Extract the (X, Y) coordinate from the center of the cell holding the provided text.  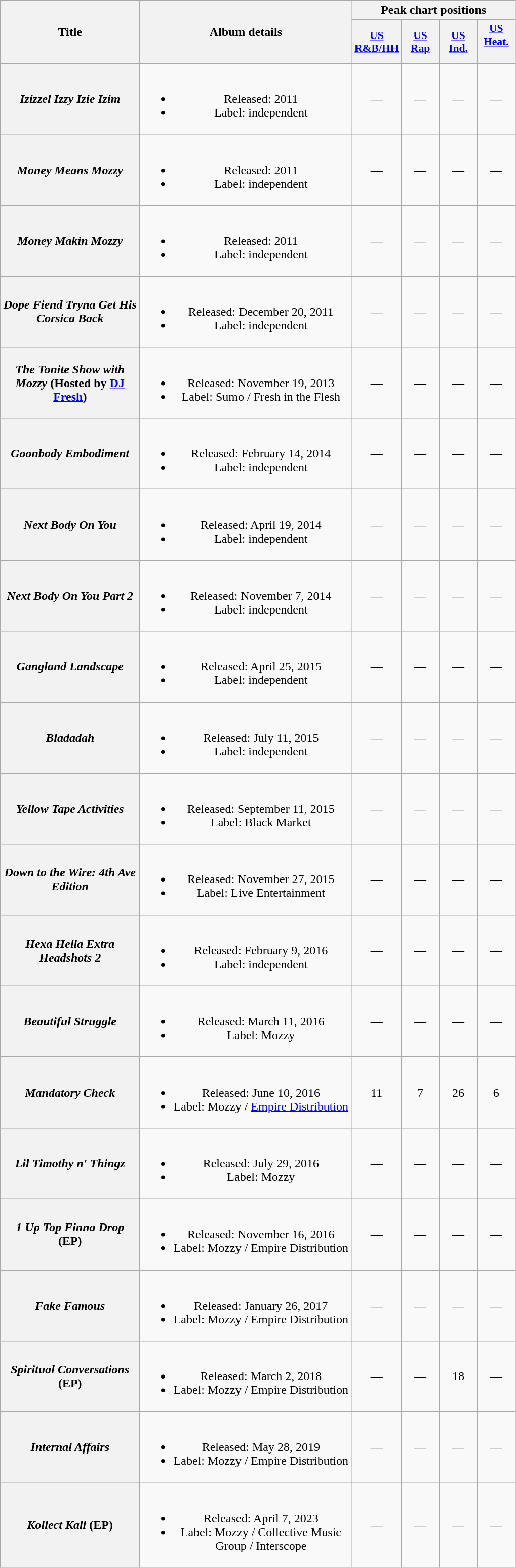
26 (458, 1092)
Released: November 7, 2014Label: independent (246, 596)
Released: April 19, 2014Label: independent (246, 525)
11 (377, 1092)
Lil Timothy n' Thingz (70, 1163)
Internal Affairs (70, 1447)
Bladadah (70, 738)
Released: September 11, 2015Label: Black Market (246, 809)
Kollect Kall (EP) (70, 1525)
Released: March 2, 2018Label: Mozzy / Empire Distribution (246, 1376)
Released: March 11, 2016Label: Mozzy (246, 1021)
USHeat. (496, 42)
Title (70, 32)
Released: February 9, 2016Label: independent (246, 950)
Yellow Tape Activities (70, 809)
Released: April 7, 2023Label: Mozzy / Collective Music Group / Interscope (246, 1525)
Released: November 27, 2015Label: Live Entertainment (246, 879)
Released: July 29, 2016Label: Mozzy (246, 1163)
Money Makin Mozzy (70, 241)
Spiritual Conversations (EP) (70, 1376)
Released: November 16, 2016Label: Mozzy / Empire Distribution (246, 1234)
Hexa Hella Extra Headshots 2 (70, 950)
Beautiful Struggle (70, 1021)
6 (496, 1092)
Dope Fiend Tryna Get His Corsica Back (70, 312)
The Tonite Show with Mozzy (Hosted by DJ Fresh) (70, 383)
Released: June 10, 2016Label: Mozzy / Empire Distribution (246, 1092)
Down to the Wire: 4th Ave Edition (70, 879)
Next Body On You Part 2 (70, 596)
Gangland Landscape (70, 667)
Album details (246, 32)
Izizzel Izzy Izie Izim (70, 99)
USRap (420, 42)
USR&B/HH (377, 42)
Next Body On You (70, 525)
Released: April 25, 2015Label: independent (246, 667)
Released: November 19, 2013Label: Sumo / Fresh in the Flesh (246, 383)
Released: February 14, 2014Label: independent (246, 454)
Released: December 20, 2011Label: independent (246, 312)
Released: July 11, 2015Label: independent (246, 738)
USInd. (458, 42)
18 (458, 1376)
Money Means Mozzy (70, 170)
Goonbody Embodiment (70, 454)
Released: May 28, 2019Label: Mozzy / Empire Distribution (246, 1447)
Released: January 26, 2017Label: Mozzy / Empire Distribution (246, 1305)
Peak chart positions (433, 10)
Mandatory Check (70, 1092)
1 Up Top Finna Drop (EP) (70, 1234)
7 (420, 1092)
Fake Famous (70, 1305)
